Determine the (x, y) coordinate at the center of the cell enclosing the given text.  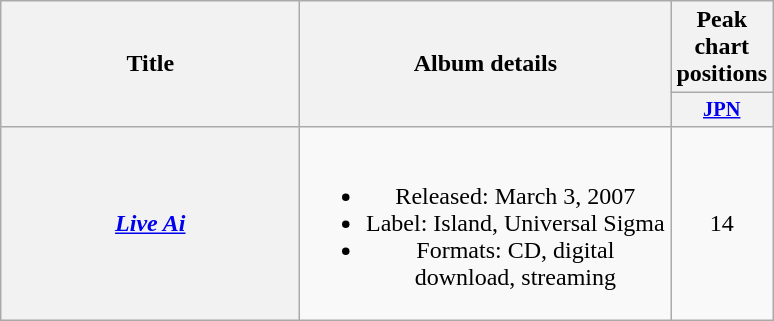
Released: March 3, 2007 Label: Island, Universal SigmaFormats: CD, digital download, streaming (486, 223)
Live Ai (150, 223)
Peak chart positions (722, 47)
Album details (486, 64)
JPN (722, 110)
Title (150, 64)
14 (722, 223)
